Extract the (x, y) coordinate from the center of the cell holding the provided text.  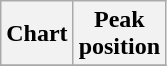
Chart (37, 34)
Peakposition (119, 34)
